Determine the (X, Y) coordinate at the center of the cell enclosing the given text.  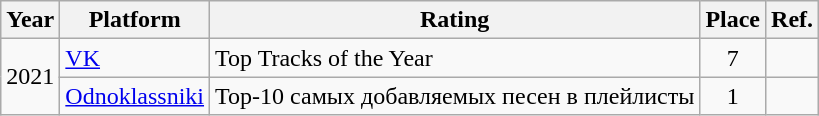
VK (135, 58)
Odnoklassniki (135, 96)
Ref. (792, 20)
Top-10 самых добавляемых песен в плейлисты (455, 96)
Rating (455, 20)
2021 (30, 77)
Place (733, 20)
1 (733, 96)
Top Tracks of the Year (455, 58)
Year (30, 20)
7 (733, 58)
Platform (135, 20)
